Output the [x, y] coordinate of the center of the cell containing the given text.  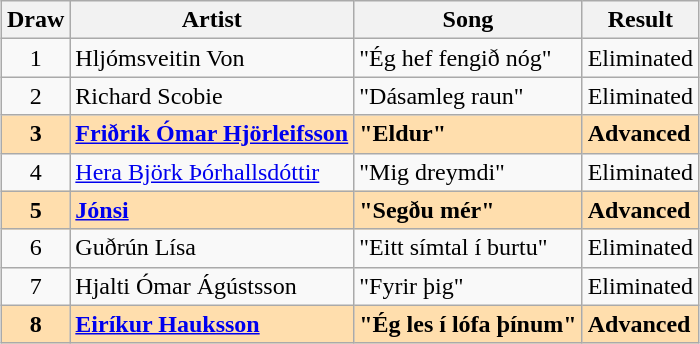
Hera Björk Þórhallsdóttir [212, 172]
Draw [35, 20]
4 [35, 172]
1 [35, 58]
Eiríkur Hauksson [212, 324]
8 [35, 324]
3 [35, 134]
5 [35, 210]
"Eldur" [468, 134]
"Mig dreymdi" [468, 172]
"Ég hef fengið nóg" [468, 58]
Hjalti Ómar Ágústsson [212, 286]
"Ég les í lófa þínum" [468, 324]
Jónsi [212, 210]
Hljómsveitin Von [212, 58]
Artist [212, 20]
7 [35, 286]
"Segðu mér" [468, 210]
Song [468, 20]
2 [35, 96]
Guðrún Lísa [212, 248]
Friðrik Ómar Hjörleifsson [212, 134]
"Dásamleg raun" [468, 96]
"Eitt símtal í burtu" [468, 248]
Richard Scobie [212, 96]
Result [640, 20]
"Fyrir þig" [468, 286]
6 [35, 248]
